Pinpoint the cell where the given text exists, returning its [x, y] midpoint coordinate. 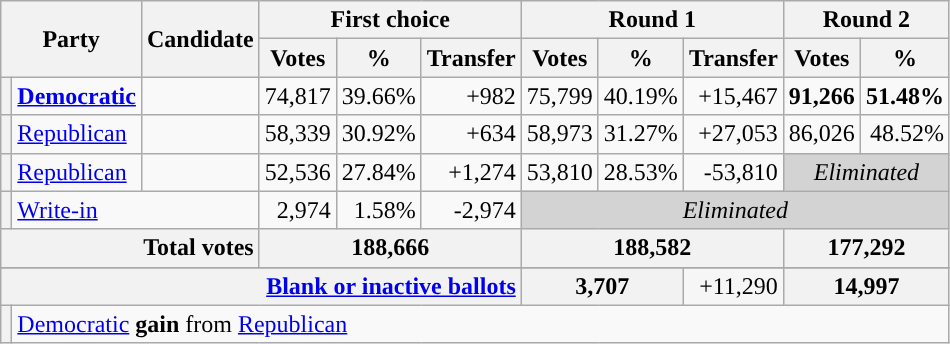
+27,053 [733, 134]
-53,810 [733, 172]
14,997 [866, 286]
30.92% [378, 134]
39.66% [378, 96]
+15,467 [733, 96]
74,817 [298, 96]
40.19% [640, 96]
58,973 [560, 134]
Round 1 [652, 20]
58,339 [298, 134]
+634 [471, 134]
27.84% [378, 172]
Round 2 [866, 20]
2,974 [298, 210]
+11,290 [733, 286]
First choice [390, 20]
31.27% [640, 134]
28.53% [640, 172]
+982 [471, 96]
51.48% [904, 96]
177,292 [866, 248]
Blank or inactive ballots [262, 286]
-2,974 [471, 210]
52,536 [298, 172]
Democratic gain from Republican [481, 324]
86,026 [822, 134]
48.52% [904, 134]
Write-in [136, 210]
188,666 [390, 248]
53,810 [560, 172]
Democratic [77, 96]
91,266 [822, 96]
Party [72, 39]
+1,274 [471, 172]
75,799 [560, 96]
3,707 [602, 286]
Candidate [200, 39]
188,582 [652, 248]
Total votes [130, 248]
1.58% [378, 210]
